For the text-containing cell, return its midpoint in [X, Y] coordinate format. 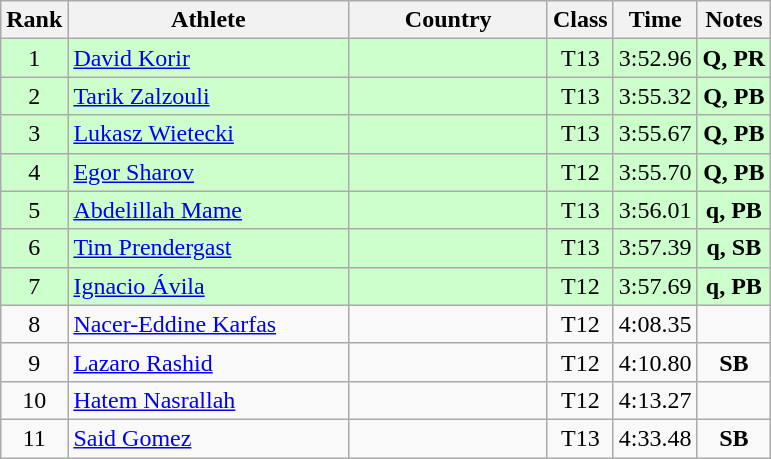
Country [448, 20]
11 [34, 438]
9 [34, 362]
David Korir [208, 58]
3:57.39 [655, 248]
Egor Sharov [208, 172]
6 [34, 248]
3:55.70 [655, 172]
Hatem Nasrallah [208, 400]
Class [580, 20]
8 [34, 324]
3:52.96 [655, 58]
q, SB [734, 248]
Lazaro Rashid [208, 362]
Lukasz Wietecki [208, 134]
Nacer-Eddine Karfas [208, 324]
Q, PR [734, 58]
3 [34, 134]
4:13.27 [655, 400]
7 [34, 286]
Tim Prendergast [208, 248]
Time [655, 20]
Notes [734, 20]
Athlete [208, 20]
3:56.01 [655, 210]
4:08.35 [655, 324]
4 [34, 172]
4:10.80 [655, 362]
Abdelillah Mame [208, 210]
4:33.48 [655, 438]
Said Gomez [208, 438]
3:55.32 [655, 96]
Tarik Zalzouli [208, 96]
Rank [34, 20]
5 [34, 210]
Ignacio Ávila [208, 286]
3:57.69 [655, 286]
1 [34, 58]
3:55.67 [655, 134]
2 [34, 96]
10 [34, 400]
